Capture the cell that displays the provided text and extract its (x, y) central coordinate. 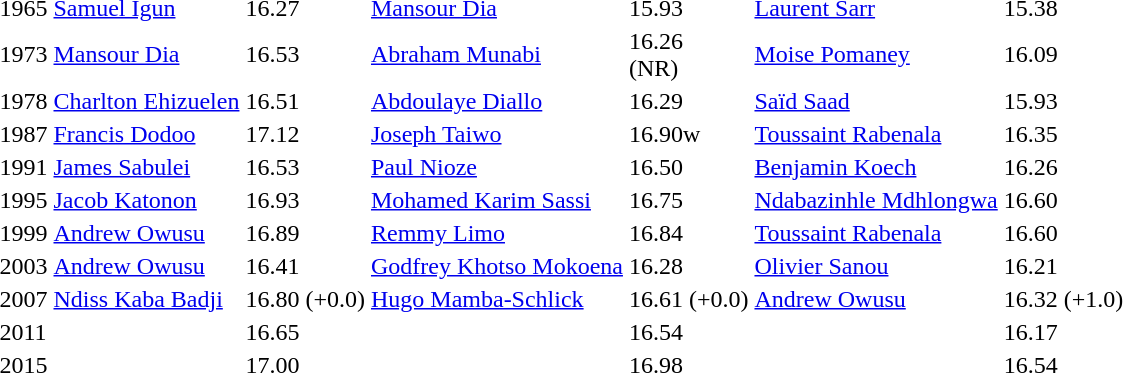
Abdoulaye Diallo (496, 101)
Remmy Limo (496, 233)
16.75 (688, 200)
Francis Dodoo (146, 134)
16.93 (306, 200)
17.12 (306, 134)
16.80 (+0.0) (306, 299)
16.89 (306, 233)
16.28 (688, 266)
Mohamed Karim Sassi (496, 200)
Olivier Sanou (876, 266)
16.50 (688, 167)
16.65 (306, 332)
Charlton Ehizuelen (146, 101)
16.84 (688, 233)
Jacob Katonon (146, 200)
16.61 (+0.0) (688, 299)
Ndabazinhle Mdhlongwa (876, 200)
16.26(NR) (688, 54)
16.54 (688, 332)
Godfrey Khotso Mokoena (496, 266)
16.41 (306, 266)
16.29 (688, 101)
Joseph Taiwo (496, 134)
16.90w (688, 134)
Abraham Munabi (496, 54)
Mansour Dia (146, 54)
Hugo Mamba-Schlick (496, 299)
Benjamin Koech (876, 167)
Saïd Saad (876, 101)
James Sabulei (146, 167)
Moise Pomaney (876, 54)
Ndiss Kaba Badji (146, 299)
16.51 (306, 101)
Paul Nioze (496, 167)
